Extract the (x, y) coordinate from the center of the cell holding the provided text.  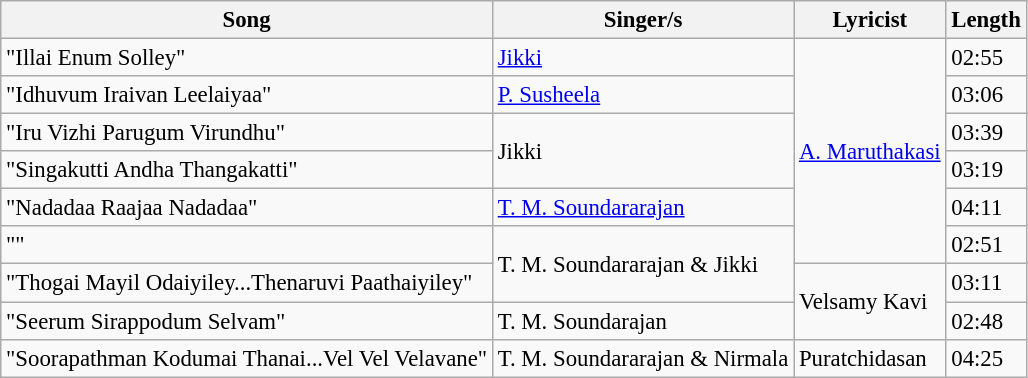
T. M. Soundararajan (642, 208)
P. Susheela (642, 95)
"Idhuvum Iraivan Leelaiyaa" (247, 95)
Puratchidasan (870, 358)
02:48 (986, 321)
03:06 (986, 95)
"Singakutti Andha Thangakatti" (247, 170)
"Illai Enum Solley" (247, 58)
03:39 (986, 133)
"Iru Vizhi Parugum Virundhu" (247, 133)
02:51 (986, 245)
Lyricist (870, 20)
T. M. Soundararajan & Nirmala (642, 358)
04:25 (986, 358)
"Thogai Mayil Odaiyiley...Thenaruvi Paathaiyiley" (247, 283)
T. M. Soundararajan & Jikki (642, 264)
Singer/s (642, 20)
"Soorapathman Kodumai Thanai...Vel Vel Velavane" (247, 358)
Length (986, 20)
02:55 (986, 58)
Velsamy Kavi (870, 302)
"Seerum Sirappodum Selvam" (247, 321)
03:11 (986, 283)
03:19 (986, 170)
04:11 (986, 208)
Song (247, 20)
T. M. Soundarajan (642, 321)
A. Maruthakasi (870, 152)
"" (247, 245)
"Nadadaa Raajaa Nadadaa" (247, 208)
